Pinpoint the cell where the given text exists, returning its [x, y] midpoint coordinate. 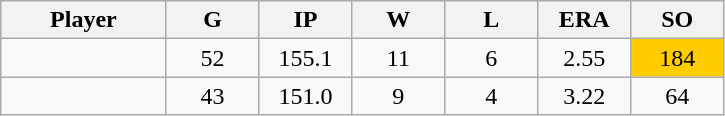
184 [678, 58]
3.22 [584, 96]
4 [492, 96]
W [398, 20]
43 [212, 96]
11 [398, 58]
155.1 [306, 58]
9 [398, 96]
G [212, 20]
ERA [584, 20]
151.0 [306, 96]
6 [492, 58]
IP [306, 20]
52 [212, 58]
64 [678, 96]
L [492, 20]
2.55 [584, 58]
SO [678, 20]
Player [84, 20]
